From the cell containing the given text, extract its center point as (X, Y) coordinate. 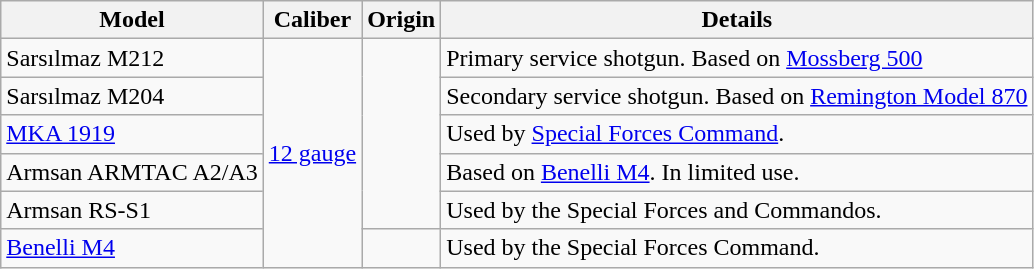
Sarsılmaz M212 (132, 58)
Used by Special Forces Command. (737, 134)
Based on Benelli M4. In limited use. (737, 172)
Used by the Special Forces Command. (737, 248)
Armsan RS-S1 (132, 210)
Sarsılmaz M204 (132, 96)
12 gauge (312, 153)
Armsan ARMTAC A2/A3 (132, 172)
Primary service shotgun. Based on Mossberg 500 (737, 58)
Model (132, 20)
Secondary service shotgun. Based on Remington Model 870 (737, 96)
Benelli M4 (132, 248)
Details (737, 20)
Used by the Special Forces and Commandos. (737, 210)
MKA 1919 (132, 134)
Caliber (312, 20)
Origin (402, 20)
